From the cell containing the given text, extract its center point as (X, Y) coordinate. 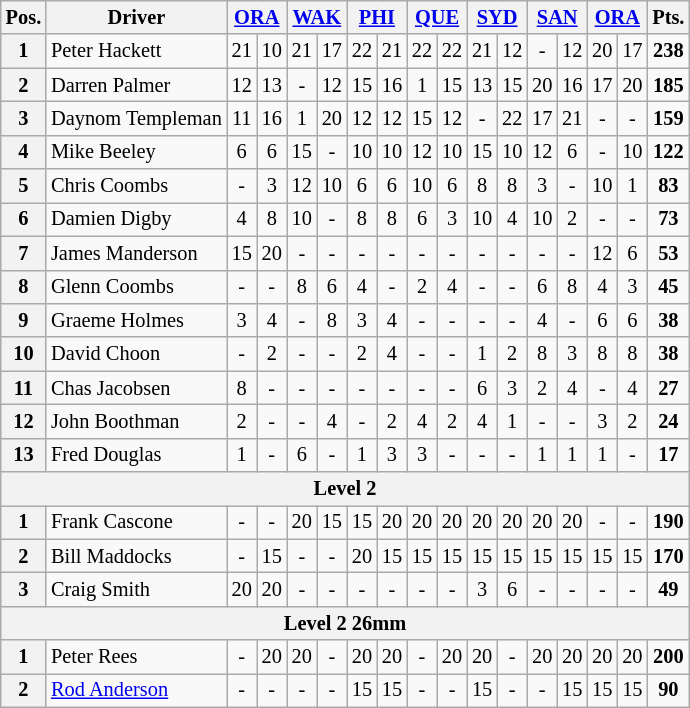
200 (668, 657)
Peter Hackett (136, 51)
James Manderson (136, 253)
Level 2 (346, 489)
83 (668, 186)
Darren Palmer (136, 85)
73 (668, 219)
Craig Smith (136, 589)
Pts. (668, 17)
27 (668, 388)
Damien Digby (136, 219)
John Boothman (136, 421)
190 (668, 522)
5 (24, 186)
170 (668, 556)
Bill Maddocks (136, 556)
Pos. (24, 17)
SAN (557, 17)
David Choon (136, 354)
45 (668, 287)
9 (24, 320)
49 (668, 589)
Chris Coombs (136, 186)
159 (668, 118)
Mike Beeley (136, 152)
Driver (136, 17)
Frank Cascone (136, 522)
238 (668, 51)
185 (668, 85)
PHI (377, 17)
Level 2 26mm (346, 623)
53 (668, 253)
Peter Rees (136, 657)
WAK (317, 17)
SYD (497, 17)
Chas Jacobsen (136, 388)
7 (24, 253)
122 (668, 152)
Rod Anderson (136, 690)
QUE (437, 17)
Daynom Templeman (136, 118)
90 (668, 690)
Graeme Holmes (136, 320)
Glenn Coombs (136, 287)
24 (668, 421)
Fred Douglas (136, 455)
